Return the (X, Y) coordinate for the center point of the cell that contains the specified text.  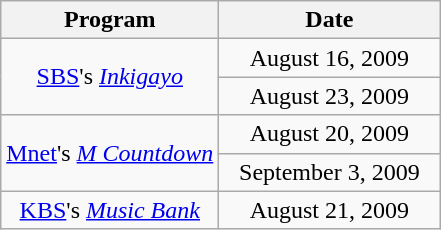
SBS's Inkigayo (110, 77)
Program (110, 20)
August 20, 2009 (330, 134)
KBS's Music Bank (110, 210)
Date (330, 20)
September 3, 2009 (330, 172)
August 16, 2009 (330, 58)
August 21, 2009 (330, 210)
Mnet's M Countdown (110, 153)
August 23, 2009 (330, 96)
